Find where the given text appears and provide that cell's center as [X, Y] coordinate. 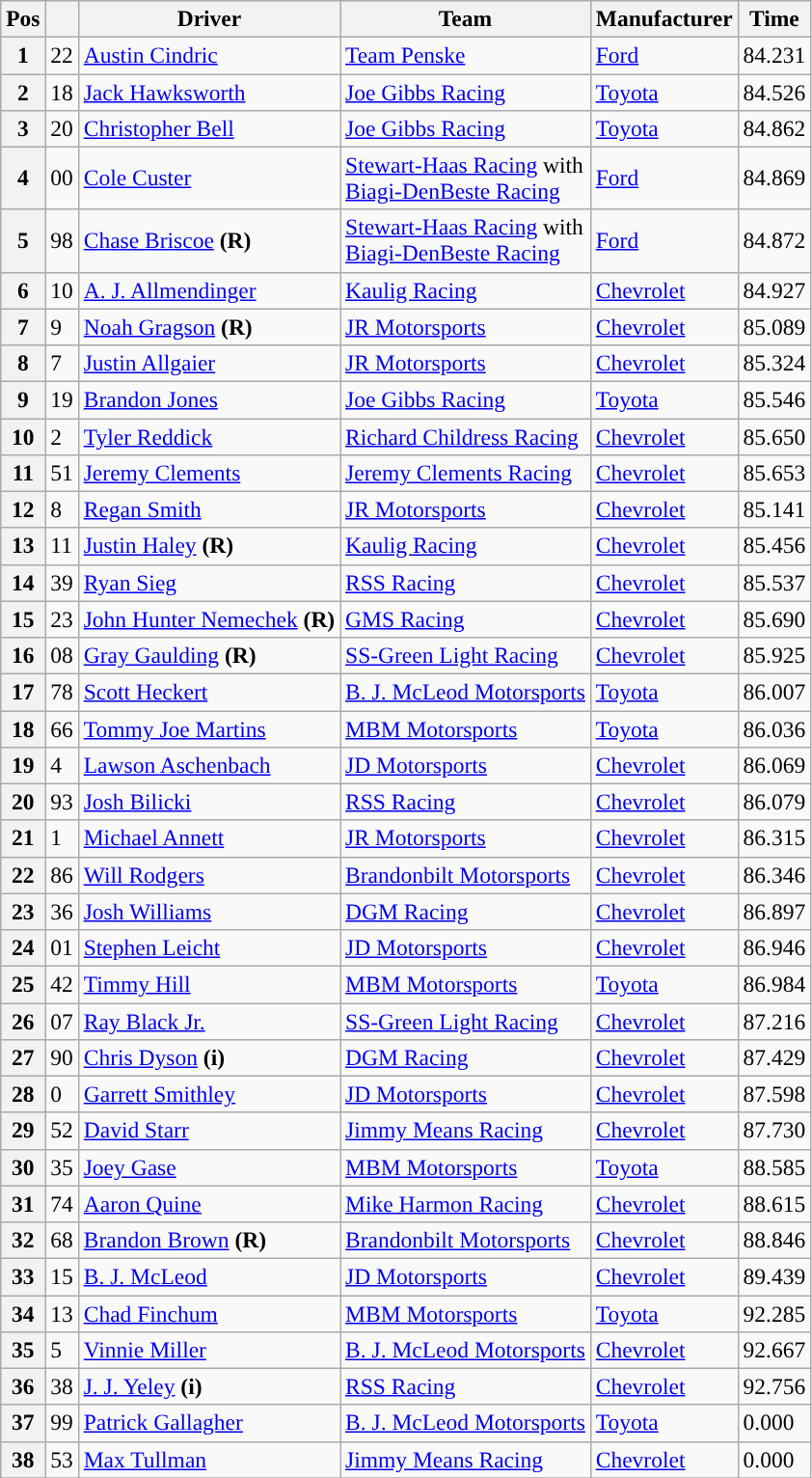
A. J. Allmendinger [208, 290]
Mike Harmon Racing [466, 1204]
Max Tullman [208, 1460]
78 [62, 692]
Pos [23, 18]
Chase Briscoe (R) [208, 241]
Team [466, 18]
Brandon Brown (R) [208, 1240]
00 [62, 178]
87.598 [774, 1094]
87.216 [774, 1021]
90 [62, 1057]
Richard Childress Racing [466, 436]
Josh Williams [208, 912]
Manufacturer [663, 18]
84.872 [774, 241]
Joey Gase [208, 1167]
32 [23, 1240]
85.141 [774, 509]
Justin Haley (R) [208, 546]
Driver [208, 18]
Garrett Smithley [208, 1094]
3 [23, 128]
88.846 [774, 1240]
93 [62, 802]
51 [62, 473]
68 [62, 1240]
86.079 [774, 802]
24 [23, 947]
Jeremy Clements [208, 473]
08 [62, 655]
01 [62, 947]
Ray Black Jr. [208, 1021]
87.429 [774, 1057]
28 [23, 1094]
99 [62, 1423]
Patrick Gallagher [208, 1423]
53 [62, 1460]
85.650 [774, 436]
86.897 [774, 912]
29 [23, 1131]
92.756 [774, 1386]
92.667 [774, 1350]
Gray Gaulding (R) [208, 655]
84.231 [774, 55]
Noah Gragson (R) [208, 327]
85.089 [774, 327]
0 [62, 1094]
Tommy Joe Martins [208, 728]
87.730 [774, 1131]
Brandon Jones [208, 399]
Ryan Sieg [208, 583]
85.546 [774, 399]
B. J. McLeod [208, 1276]
Austin Cindric [208, 55]
86.007 [774, 692]
16 [23, 655]
Josh Bilicki [208, 802]
Timmy Hill [208, 984]
98 [62, 241]
Jeremy Clements Racing [466, 473]
25 [23, 984]
85.324 [774, 363]
17 [23, 692]
42 [62, 984]
07 [62, 1021]
Scott Heckert [208, 692]
Team Penske [466, 55]
Chad Finchum [208, 1313]
Regan Smith [208, 509]
Time [774, 18]
6 [23, 290]
92.285 [774, 1313]
Stephen Leicht [208, 947]
84.526 [774, 92]
37 [23, 1423]
89.439 [774, 1276]
Lawson Aschenbach [208, 765]
Aaron Quine [208, 1204]
84.869 [774, 178]
14 [23, 583]
66 [62, 728]
86.346 [774, 875]
85.456 [774, 546]
86.984 [774, 984]
Tyler Reddick [208, 436]
86.069 [774, 765]
J. J. Yeley (i) [208, 1386]
33 [23, 1276]
John Hunter Nemechek (R) [208, 619]
12 [23, 509]
David Starr [208, 1131]
Justin Allgaier [208, 363]
GMS Racing [466, 619]
Cole Custer [208, 178]
85.925 [774, 655]
Michael Annett [208, 838]
52 [62, 1131]
86.036 [774, 728]
85.537 [774, 583]
30 [23, 1167]
86 [62, 875]
88.615 [774, 1204]
Jack Hawksworth [208, 92]
Will Rodgers [208, 875]
85.653 [774, 473]
88.585 [774, 1167]
Chris Dyson (i) [208, 1057]
84.862 [774, 128]
86.946 [774, 947]
86.315 [774, 838]
27 [23, 1057]
34 [23, 1313]
84.927 [774, 290]
Vinnie Miller [208, 1350]
Christopher Bell [208, 128]
26 [23, 1021]
74 [62, 1204]
85.690 [774, 619]
39 [62, 583]
31 [23, 1204]
21 [23, 838]
